Determine the [x, y] coordinate at the center of the cell enclosing the given text.  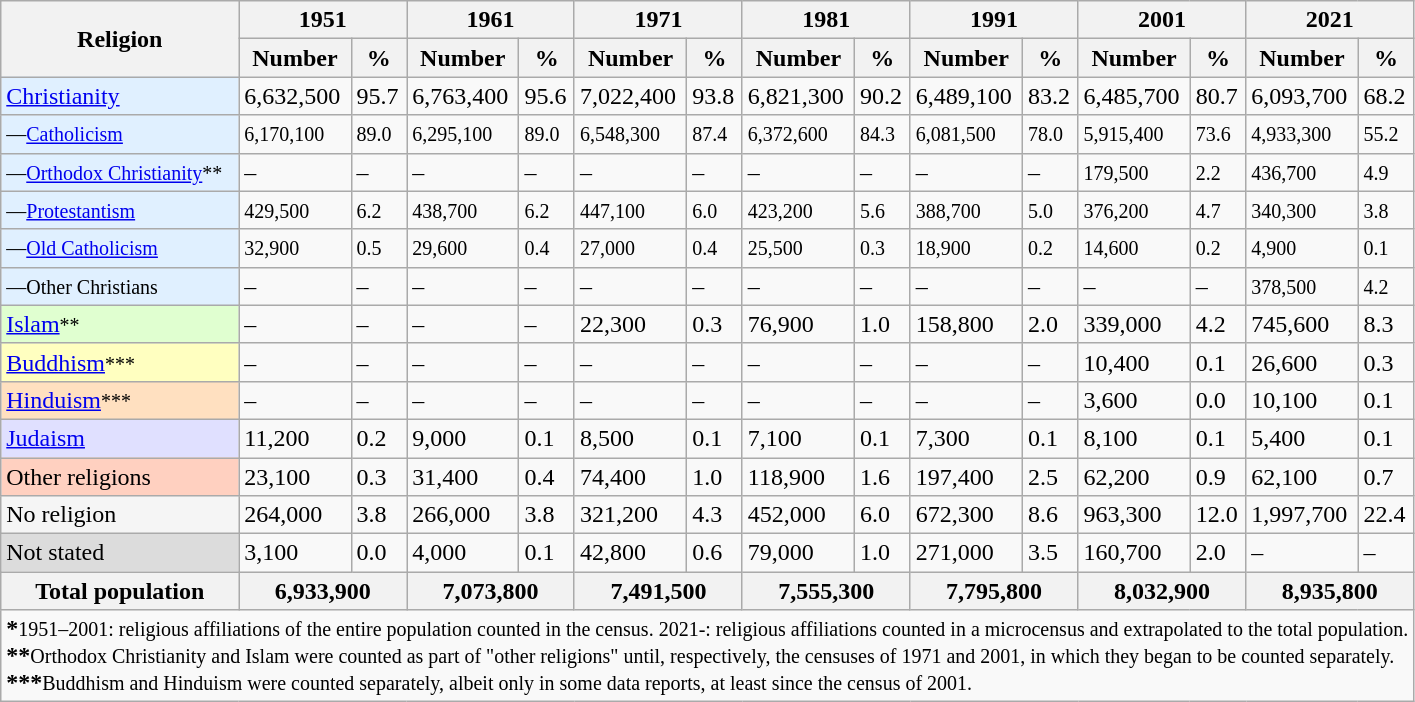
7,022,400 [630, 96]
62,200 [1134, 477]
7,100 [798, 438]
18,900 [966, 248]
6,821,300 [798, 96]
4,900 [1302, 248]
5,400 [1302, 438]
79,000 [798, 553]
158,800 [966, 324]
Buddhism*** [120, 362]
42,800 [630, 553]
9,000 [463, 438]
84.3 [883, 134]
6,632,500 [295, 96]
11,200 [295, 438]
22.4 [1386, 515]
—Orthodox Christianity** [120, 172]
Total population [120, 591]
8,500 [630, 438]
3,600 [1134, 400]
271,000 [966, 553]
0.5 [379, 248]
1981 [826, 20]
80.7 [1218, 96]
7,555,300 [826, 591]
4,000 [463, 553]
8,935,800 [1330, 591]
5.0 [1050, 210]
8,100 [1134, 438]
1971 [658, 20]
447,100 [630, 210]
6,372,600 [798, 134]
93.8 [715, 96]
452,000 [798, 515]
0.9 [1218, 477]
Hinduism*** [120, 400]
2.2 [1218, 172]
8.3 [1386, 324]
74,400 [630, 477]
32,900 [295, 248]
14,600 [1134, 248]
68.2 [1386, 96]
31,400 [463, 477]
436,700 [1302, 172]
745,600 [1302, 324]
90.2 [883, 96]
6,485,700 [1134, 96]
95.6 [547, 96]
No religion [120, 515]
—Old Catholicism [120, 248]
6,170,100 [295, 134]
55.2 [1386, 134]
Not stated [120, 553]
3.5 [1050, 553]
2.5 [1050, 477]
6,081,500 [966, 134]
340,300 [1302, 210]
5,915,400 [1134, 134]
76,900 [798, 324]
10,400 [1134, 362]
1961 [491, 20]
339,000 [1134, 324]
429,500 [295, 210]
2001 [1162, 20]
6,548,300 [630, 134]
87.4 [715, 134]
Christianity [120, 96]
6,489,100 [966, 96]
672,300 [966, 515]
4.7 [1218, 210]
—Catholicism [120, 134]
7,300 [966, 438]
8,032,900 [1162, 591]
197,400 [966, 477]
266,000 [463, 515]
1951 [323, 20]
Other religions [120, 477]
0.6 [715, 553]
6,093,700 [1302, 96]
7,491,500 [658, 591]
2021 [1330, 20]
4.3 [715, 515]
6,295,100 [463, 134]
378,500 [1302, 286]
Religion [120, 39]
6,763,400 [463, 96]
95.7 [379, 96]
4,933,300 [1302, 134]
438,700 [463, 210]
0.7 [1386, 477]
23,100 [295, 477]
160,700 [1134, 553]
29,600 [463, 248]
3,100 [295, 553]
25,500 [798, 248]
73.6 [1218, 134]
6,933,900 [323, 591]
83.2 [1050, 96]
963,300 [1134, 515]
7,795,800 [994, 591]
376,200 [1134, 210]
264,000 [295, 515]
Islam** [120, 324]
423,200 [798, 210]
1,997,700 [1302, 515]
8.6 [1050, 515]
27,000 [630, 248]
Judaism [120, 438]
1.6 [883, 477]
321,200 [630, 515]
22,300 [630, 324]
62,100 [1302, 477]
7,073,800 [491, 591]
78.0 [1050, 134]
12.0 [1218, 515]
10,100 [1302, 400]
—Protestantism [120, 210]
—Other Christians [120, 286]
179,500 [1134, 172]
4.9 [1386, 172]
26,600 [1302, 362]
388,700 [966, 210]
1991 [994, 20]
5.6 [883, 210]
118,900 [798, 477]
